For the text-containing cell, return its midpoint in (X, Y) coordinate format. 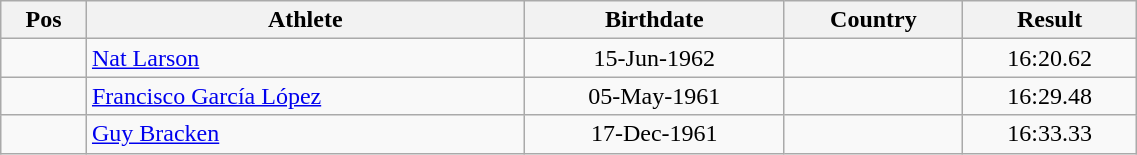
Francisco García López (305, 96)
16:29.48 (1049, 96)
Athlete (305, 20)
17-Dec-1961 (654, 134)
Guy Bracken (305, 134)
Birthdate (654, 20)
15-Jun-1962 (654, 58)
05-May-1961 (654, 96)
Nat Larson (305, 58)
Result (1049, 20)
16:33.33 (1049, 134)
Pos (44, 20)
16:20.62 (1049, 58)
Country (873, 20)
